From the cell containing the given text, extract its center point as (X, Y) coordinate. 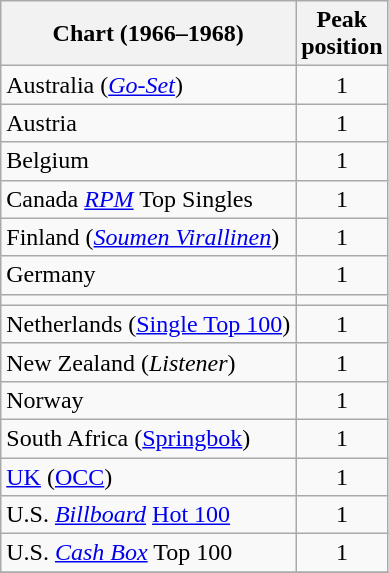
Finland (Soumen Virallinen) (148, 237)
Chart (1966–1968) (148, 34)
UK (OCC) (148, 477)
South Africa (Springbok) (148, 438)
Norway (148, 400)
Netherlands (Single Top 100) (148, 324)
Germany (148, 275)
Canada RPM Top Singles (148, 199)
Belgium (148, 161)
U.S. Cash Box Top 100 (148, 553)
Australia (Go-Set) (148, 85)
U.S. Billboard Hot 100 (148, 515)
New Zealand (Listener) (148, 362)
Peakposition (342, 34)
Austria (148, 123)
